Locate the cell with the specified text and output its [X, Y] center coordinate. 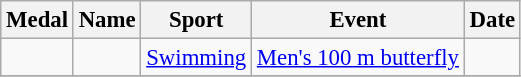
Men's 100 m butterfly [358, 58]
Event [358, 20]
Name [107, 20]
Medal [38, 20]
Sport [196, 20]
Swimming [196, 58]
Date [492, 20]
